Extract the [X, Y] coordinate from the center of the cell holding the provided text.  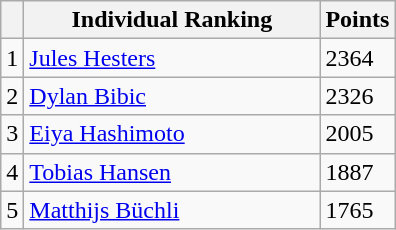
Tobias Hansen [172, 172]
1887 [358, 172]
Eiya Hashimoto [172, 134]
2 [12, 96]
Jules Hesters [172, 58]
2364 [358, 58]
5 [12, 210]
4 [12, 172]
1765 [358, 210]
Points [358, 20]
1 [12, 58]
3 [12, 134]
Dylan Bibic [172, 96]
2005 [358, 134]
Individual Ranking [172, 20]
Matthijs Büchli [172, 210]
2326 [358, 96]
